Return the (x, y) coordinate for the center point of the cell that contains the specified text.  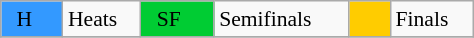
Heats (102, 19)
SF (178, 19)
Finals (432, 19)
Semifinals (282, 19)
H (32, 19)
